Determine the [x, y] coordinate at the center of the cell enclosing the given text.  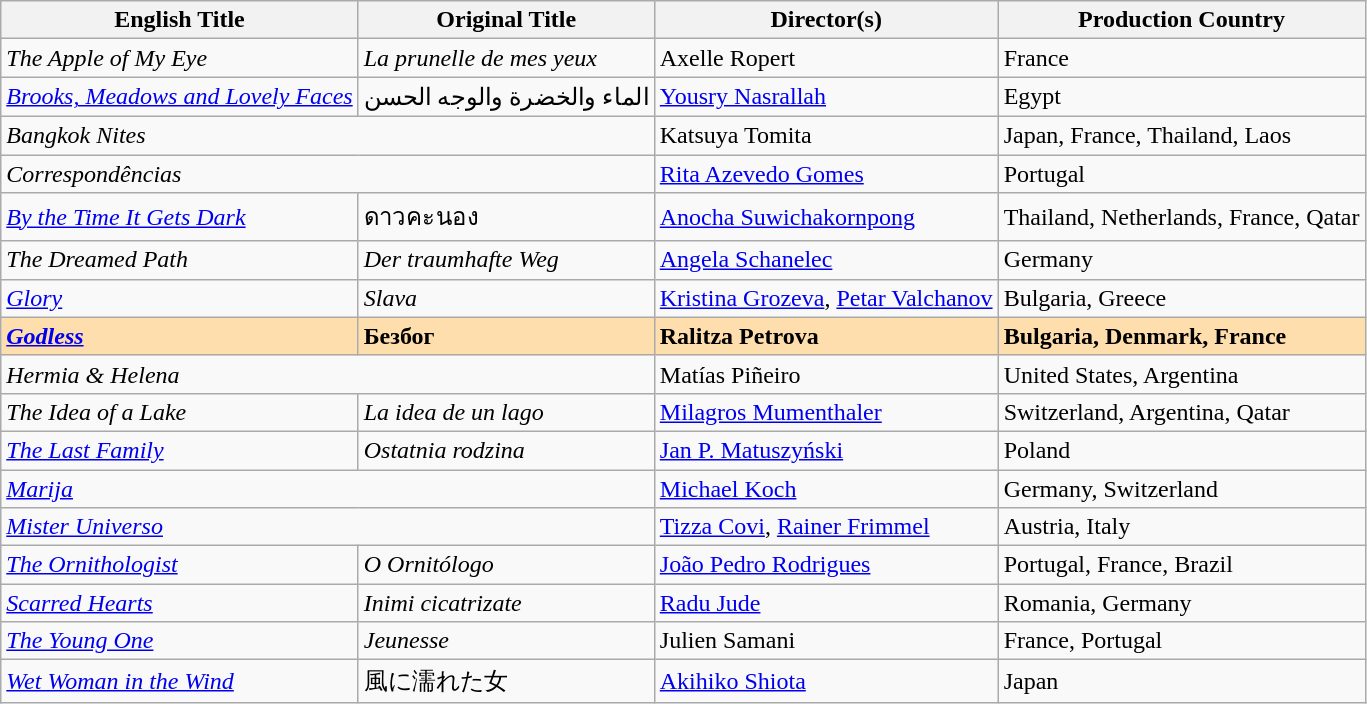
Germany [1182, 260]
United States, Argentina [1182, 374]
Japan [1182, 682]
Director(s) [826, 20]
Portugal [1182, 173]
La prunelle de mes yeux [506, 58]
Angela Schanelec [826, 260]
Ralitza Petrova [826, 336]
Original Title [506, 20]
English Title [180, 20]
الماء والخضرة والوجه الحسن [506, 97]
Milagros Mumenthaler [826, 412]
Kristina Grozeva, Petar Valchanov [826, 298]
Germany, Switzerland [1182, 489]
Scarred Hearts [180, 603]
The Dreamed Path [180, 260]
Mister Universo [328, 527]
Portugal, France, Brazil [1182, 565]
France [1182, 58]
風に濡れた女 [506, 682]
Production Country [1182, 20]
The Idea of a Lake [180, 412]
Bulgaria, Denmark, France [1182, 336]
O Ornitólogo [506, 565]
The Apple of My Eye [180, 58]
Radu Jude [826, 603]
Jeunesse [506, 641]
By the Time It Gets Dark [180, 218]
Slava [506, 298]
Безбог [506, 336]
ดาวคะนอง [506, 218]
The Ornithologist [180, 565]
Bangkok Nites [328, 135]
Correspondências [328, 173]
Switzerland, Argentina, Qatar [1182, 412]
France, Portugal [1182, 641]
Katsuya Tomita [826, 135]
Der traumhafte Weg [506, 260]
Japan, France, Thailand, Laos [1182, 135]
Akihiko Shiota [826, 682]
The Young One [180, 641]
Brooks, Meadows and Lovely Faces [180, 97]
Jan P. Matuszyński [826, 450]
The Last Family [180, 450]
Michael Koch [826, 489]
Romania, Germany [1182, 603]
Austria, Italy [1182, 527]
La idea de un lago [506, 412]
Ostatnia rodzina [506, 450]
Axelle Ropert [826, 58]
Inimi cicatrizate [506, 603]
João Pedro Rodrigues [826, 565]
Hermia & Helena [328, 374]
Bulgaria, Greece [1182, 298]
Julien Samani [826, 641]
Wet Woman in the Wind [180, 682]
Tizza Covi, Rainer Frimmel [826, 527]
Rita Azevedo Gomes [826, 173]
Poland [1182, 450]
Thailand, Netherlands, France, Qatar [1182, 218]
Yousry Nasrallah [826, 97]
Marija [328, 489]
Matías Piñeiro [826, 374]
Anocha Suwichakornpong [826, 218]
Egypt [1182, 97]
Godless [180, 336]
Glory [180, 298]
